Capture the cell that displays the provided text and extract its [x, y] central coordinate. 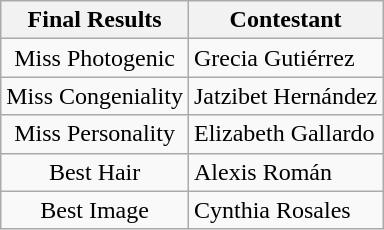
Best Hair [95, 172]
Final Results [95, 20]
Contestant [285, 20]
Jatzibet Hernández [285, 96]
Miss Personality [95, 134]
Miss Photogenic [95, 58]
Best Image [95, 210]
Cynthia Rosales [285, 210]
Grecia Gutiérrez [285, 58]
Miss Congeniality [95, 96]
Elizabeth Gallardo [285, 134]
Alexis Román [285, 172]
